Scan for the cell matching the given text and deliver its [x, y] coordinate at center. 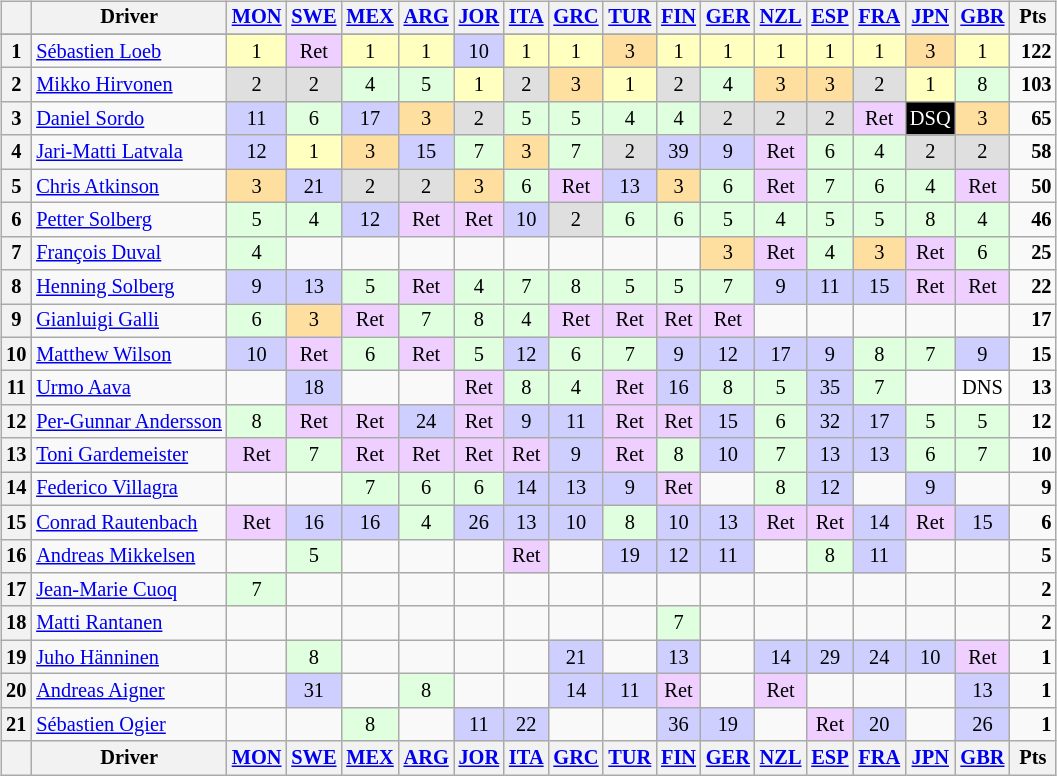
Federico Villagra [129, 489]
35 [830, 388]
29 [830, 657]
Jari-Matti Latvala [129, 152]
50 [1032, 186]
Jean-Marie Cuoq [129, 590]
31 [314, 691]
58 [1032, 152]
Chris Atkinson [129, 186]
Juho Hänninen [129, 657]
Daniel Sordo [129, 119]
32 [830, 422]
Andreas Aigner [129, 691]
Conrad Rautenbach [129, 522]
122 [1032, 51]
Sébastien Ogier [129, 724]
Matthew Wilson [129, 354]
46 [1032, 220]
Sébastien Loeb [129, 51]
Toni Gardemeister [129, 455]
Henning Solberg [129, 287]
65 [1032, 119]
DSQ [930, 119]
DNS [982, 388]
Petter Solberg [129, 220]
39 [678, 152]
François Duval [129, 253]
36 [678, 724]
103 [1032, 85]
Gianluigi Galli [129, 321]
25 [1032, 253]
Urmo Aava [129, 388]
Matti Rantanen [129, 623]
Mikko Hirvonen [129, 85]
Per-Gunnar Andersson [129, 422]
Andreas Mikkelsen [129, 556]
